Find where the given text appears and provide that cell's center as (x, y) coordinate. 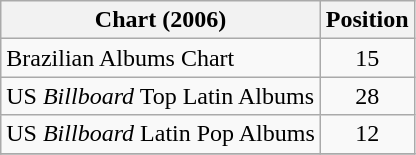
15 (367, 58)
28 (367, 96)
US Billboard Latin Pop Albums (161, 134)
Chart (2006) (161, 20)
Position (367, 20)
US Billboard Top Latin Albums (161, 96)
12 (367, 134)
Brazilian Albums Chart (161, 58)
